Determine the [x, y] coordinate at the center of the cell enclosing the given text.  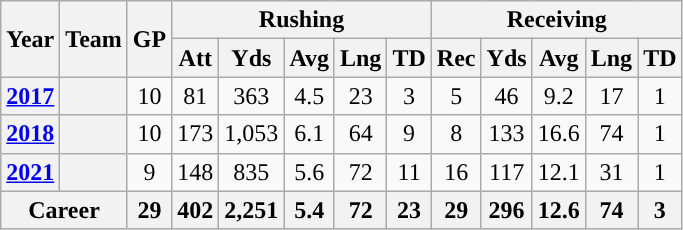
Team [94, 39]
9.2 [558, 96]
46 [506, 96]
Rushing [302, 20]
1,053 [252, 134]
GP [149, 39]
Career [64, 210]
64 [360, 134]
16.6 [558, 134]
16 [456, 172]
296 [506, 210]
Att [196, 58]
4.5 [310, 96]
148 [196, 172]
117 [506, 172]
Year [30, 39]
5.4 [310, 210]
81 [196, 96]
17 [611, 96]
2018 [30, 134]
Rec [456, 58]
173 [196, 134]
835 [252, 172]
2,251 [252, 210]
402 [196, 210]
12.6 [558, 210]
11 [409, 172]
5 [456, 96]
Receiving [556, 20]
363 [252, 96]
8 [456, 134]
133 [506, 134]
2017 [30, 96]
31 [611, 172]
6.1 [310, 134]
12.1 [558, 172]
5.6 [310, 172]
2021 [30, 172]
